Provide the (X, Y) coordinate of the cell's center where the given text is located.  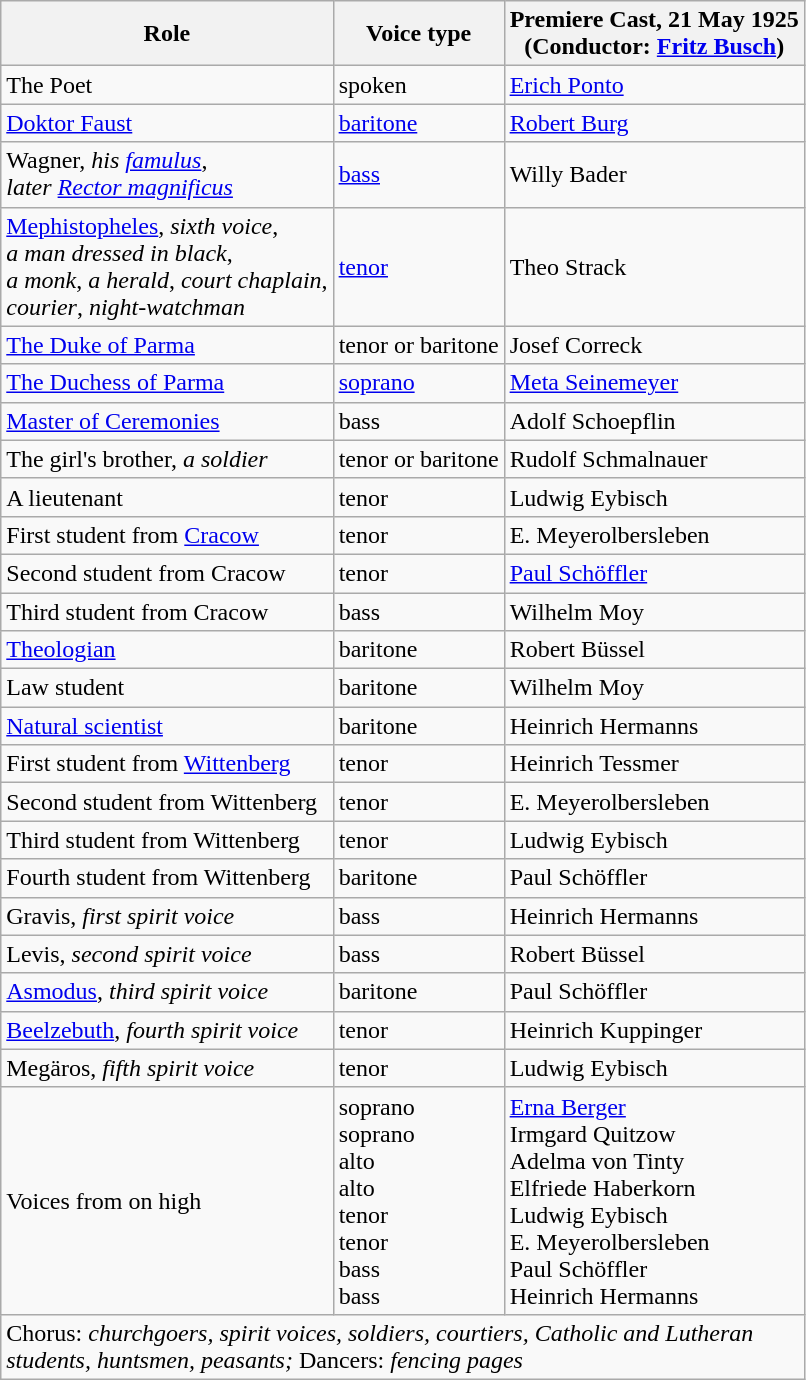
Voice type (418, 34)
Meta Seinemeyer (654, 383)
Theologian (167, 650)
Mephistopheles, sixth voice,a man dressed in black, a monk, a herald, court chaplain,courier, night-watchman (167, 266)
The Duke of Parma (167, 345)
Third student from Cracow (167, 611)
Rudolf Schmalnauer (654, 459)
First student from Wittenberg (167, 764)
Megäros, fifth spirit voice (167, 1068)
sopranosopranoaltoaltotenortenorbassbass (418, 1200)
Levis, second spirit voice (167, 954)
Wagner, his famulus,later Rector magnificus (167, 174)
Josef Correck (654, 345)
Adolf Schoepflin (654, 421)
Role (167, 34)
Fourth student from Wittenberg (167, 878)
Beelzebuth, fourth spirit voice (167, 1030)
spoken (418, 85)
Natural scientist (167, 726)
Premiere Cast, 21 May 1925(Conductor: Fritz Busch) (654, 34)
Second student from Wittenberg (167, 802)
Master of Ceremonies (167, 421)
Heinrich Kuppinger (654, 1030)
Chorus: churchgoers, spirit voices, soldiers, courtiers, Catholic and Lutheran students, huntsmen, peasants; Dancers: fencing pages (402, 1346)
Heinrich Tessmer (654, 764)
Third student from Wittenberg (167, 840)
Second student from Cracow (167, 573)
Willy Bader (654, 174)
Erich Ponto (654, 85)
Asmodus, third spirit voice (167, 992)
The girl's brother, a soldier (167, 459)
The Poet (167, 85)
Theo Strack (654, 266)
Gravis, first spirit voice (167, 916)
Voices from on high (167, 1200)
Law student (167, 688)
Robert Burg (654, 123)
First student from Cracow (167, 535)
Doktor Faust (167, 123)
soprano (418, 383)
Erna BergerIrmgard QuitzowAdelma von TintyElfriede HaberkornLudwig EybischE. MeyerolberslebenPaul SchöfflerHeinrich Hermanns (654, 1200)
A lieutenant (167, 497)
The Duchess of Parma (167, 383)
